Output the [x, y] coordinate of the center of the cell containing the given text.  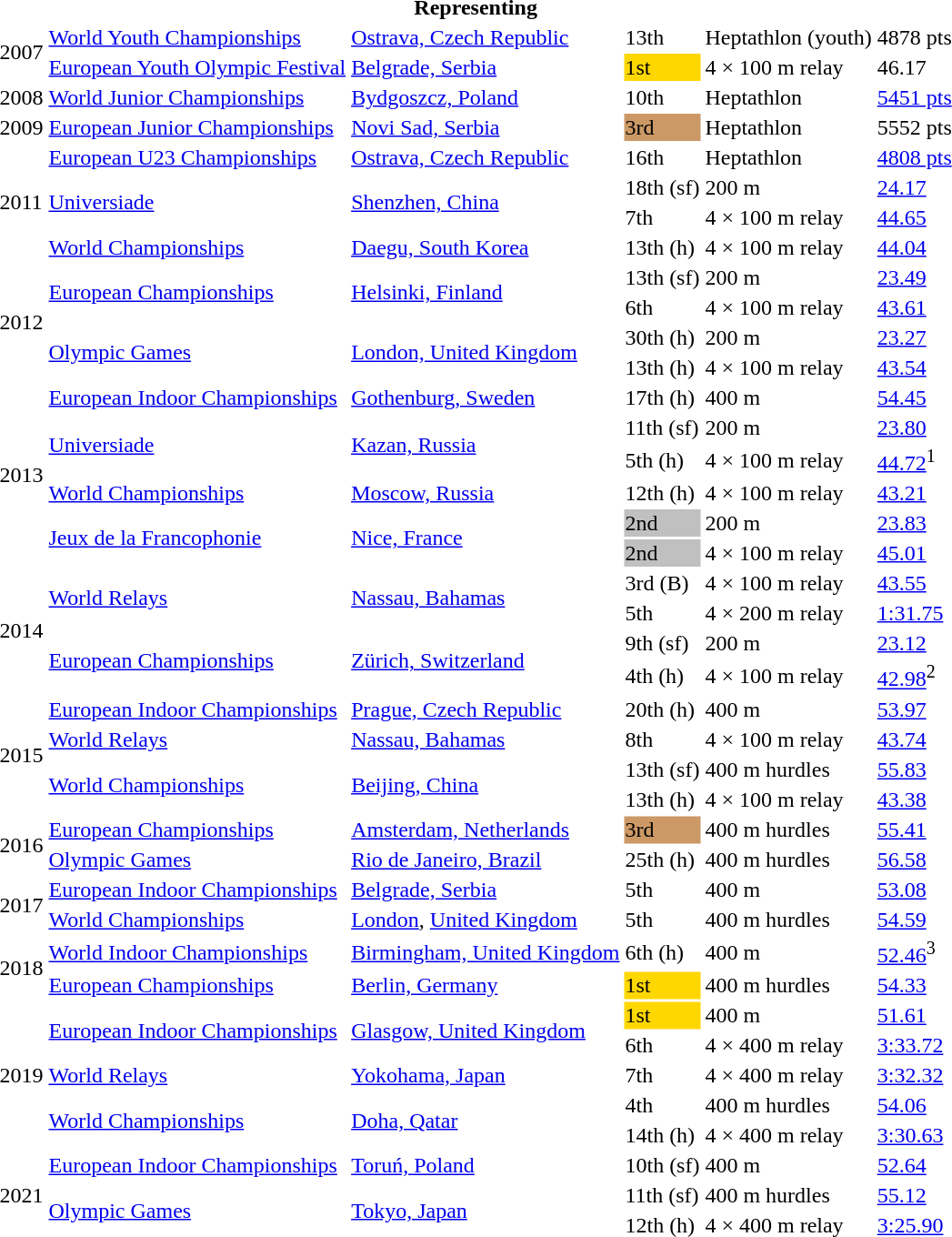
10th [662, 97]
Prague, Czech Republic [486, 709]
4th [662, 1105]
9th (sf) [662, 643]
Zürich, Switzerland [486, 660]
World Indoor Championships [197, 952]
13th [662, 37]
World Junior Championships [197, 97]
European Junior Championships [197, 127]
European Youth Olympic Festival [197, 67]
Shenzhen, China [486, 202]
8th [662, 739]
European U23 Championships [197, 157]
Moscow, Russia [486, 493]
Berlin, Germany [486, 985]
20th (h) [662, 709]
Glasgow, United Kingdom [486, 1030]
Helsinki, Finland [486, 293]
Heptathlon (youth) [788, 37]
Toruń, Poland [486, 1165]
4th (h) [662, 676]
Bydgoszcz, Poland [486, 97]
10th (sf) [662, 1165]
14th (h) [662, 1135]
5th (h) [662, 460]
17th (h) [662, 397]
3rd (B) [662, 583]
Rio de Janeiro, Brazil [486, 860]
25th (h) [662, 860]
4 × 200 m relay [788, 613]
30th (h) [662, 337]
16th [662, 157]
Jeux de la Francophonie [197, 538]
Kazan, Russia [486, 446]
Novi Sad, Serbia [486, 127]
Beijing, China [486, 784]
Doha, Qatar [486, 1121]
World Youth Championships [197, 37]
6th (h) [662, 952]
Gothenburg, Sweden [486, 397]
Birmingham, United Kingdom [486, 952]
Nice, France [486, 538]
Daegu, South Korea [486, 247]
Yokohama, Japan [486, 1075]
12th (h) [662, 493]
Amsterdam, Netherlands [486, 830]
18th (sf) [662, 187]
